Determine the [x, y] coordinate at the center of the cell enclosing the given text.  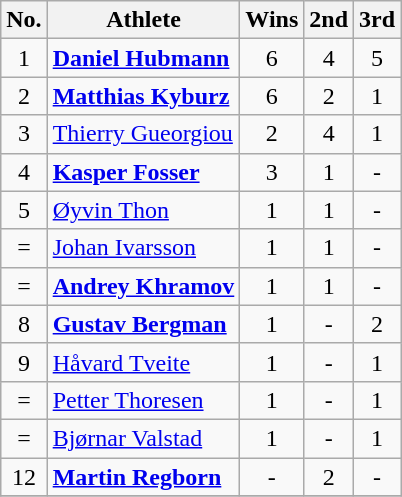
Daniel Hubmann [144, 58]
Johan Ivarsson [144, 248]
Andrey Khramov [144, 286]
Øyvin Thon [144, 210]
8 [24, 324]
12 [24, 477]
Gustav Bergman [144, 324]
2nd [329, 20]
Athlete [144, 20]
Håvard Tveite [144, 362]
Bjørnar Valstad [144, 438]
3rd [378, 20]
Thierry Gueorgiou [144, 134]
9 [24, 362]
Petter Thoresen [144, 400]
No. [24, 20]
Wins [272, 20]
Matthias Kyburz [144, 96]
Martin Regborn [144, 477]
Kasper Fosser [144, 172]
